For the text-containing cell, return its midpoint in (X, Y) coordinate format. 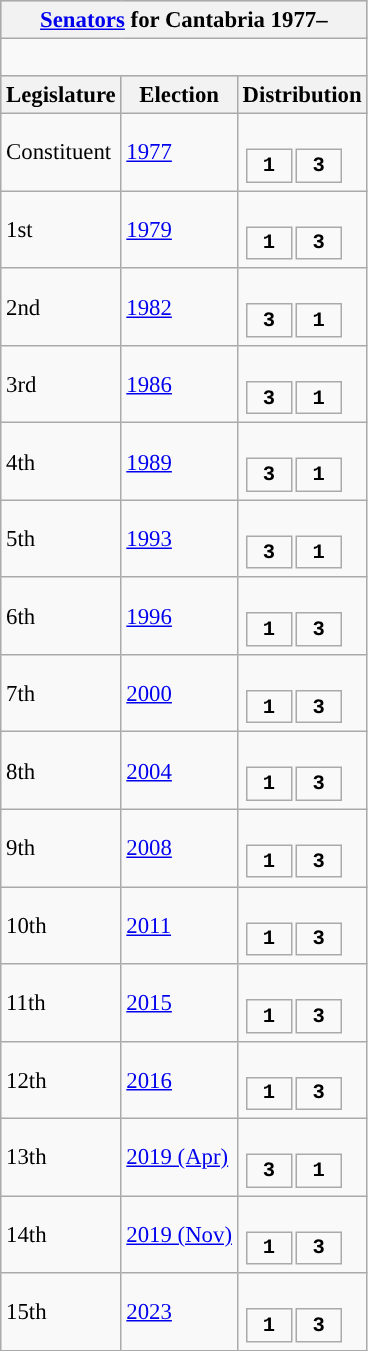
Constituent (61, 152)
1982 (179, 306)
1989 (179, 462)
2008 (179, 848)
1979 (179, 230)
8th (61, 770)
14th (61, 1234)
2011 (179, 926)
9th (61, 848)
2019 (Nov) (179, 1234)
2004 (179, 770)
10th (61, 926)
2019 (Apr) (179, 1158)
11th (61, 1002)
Legislature (61, 95)
2000 (179, 694)
Election (179, 95)
Distribution (302, 95)
Senators for Cantabria 1977– (184, 20)
12th (61, 1080)
1993 (179, 538)
4th (61, 462)
2nd (61, 306)
3rd (61, 384)
6th (61, 616)
1986 (179, 384)
2015 (179, 1002)
2016 (179, 1080)
1st (61, 230)
2023 (179, 1312)
15th (61, 1312)
1996 (179, 616)
1977 (179, 152)
13th (61, 1158)
5th (61, 538)
7th (61, 694)
